Pinpoint the cell where the given text exists, returning its [X, Y] midpoint coordinate. 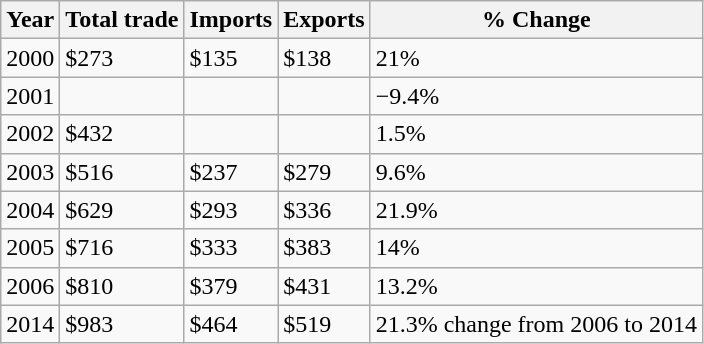
21% [536, 58]
% Change [536, 20]
2002 [30, 134]
$379 [231, 286]
9.6% [536, 172]
$237 [231, 172]
2006 [30, 286]
$336 [324, 210]
−9.4% [536, 96]
$810 [122, 286]
Imports [231, 20]
$279 [324, 172]
$293 [231, 210]
$629 [122, 210]
2000 [30, 58]
$716 [122, 248]
$519 [324, 324]
$273 [122, 58]
$432 [122, 134]
$464 [231, 324]
1.5% [536, 134]
$516 [122, 172]
$135 [231, 58]
21.3% change from 2006 to 2014 [536, 324]
14% [536, 248]
$138 [324, 58]
2005 [30, 248]
$383 [324, 248]
Year [30, 20]
$983 [122, 324]
$333 [231, 248]
2003 [30, 172]
Exports [324, 20]
2014 [30, 324]
2004 [30, 210]
21.9% [536, 210]
Total trade [122, 20]
$431 [324, 286]
13.2% [536, 286]
2001 [30, 96]
